Identify which cell holds the provided text, then report its (X, Y) central coordinate. 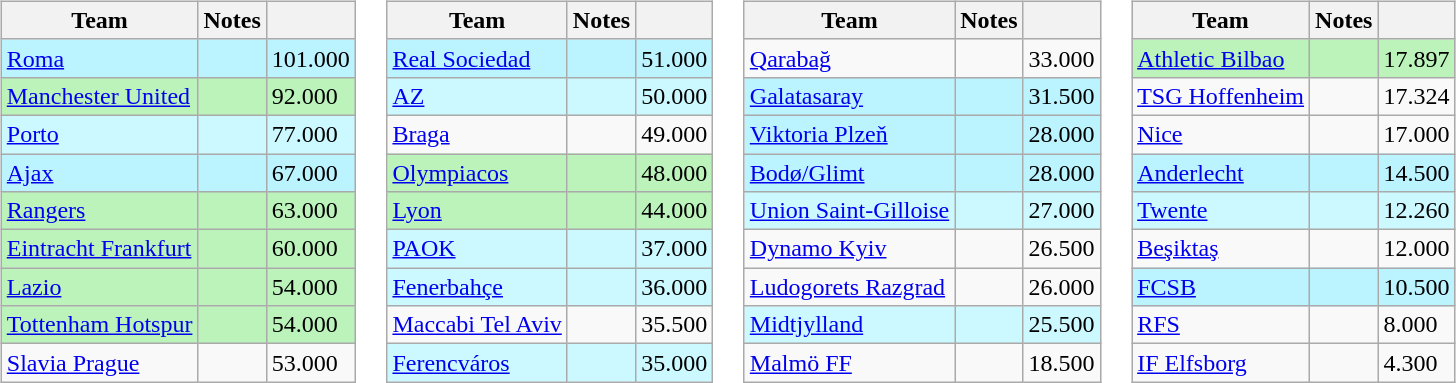
FCSB (1221, 287)
Midtjylland (849, 325)
Roma (100, 58)
Malmö FF (849, 363)
IF Elfsborg (1221, 363)
17.897 (1416, 58)
17.324 (1416, 96)
Union Saint-Gilloise (849, 211)
Lazio (100, 287)
36.000 (674, 287)
12.000 (1416, 249)
Athletic Bilbao (1221, 58)
Maccabi Tel Aviv (477, 325)
Olympiacos (477, 173)
77.000 (310, 134)
Real Sociedad (477, 58)
53.000 (310, 363)
Ferencváros (477, 363)
Ludogorets Razgrad (849, 287)
4.300 (1416, 363)
Porto (100, 134)
Ajax (100, 173)
Fenerbahçe (477, 287)
67.000 (310, 173)
17.000 (1416, 134)
31.500 (1062, 96)
AZ (477, 96)
51.000 (674, 58)
26.500 (1062, 249)
8.000 (1416, 325)
27.000 (1062, 211)
Dynamo Kyiv (849, 249)
Viktoria Plzeň (849, 134)
50.000 (674, 96)
25.500 (1062, 325)
Qarabağ (849, 58)
Anderlecht (1221, 173)
Galatasaray (849, 96)
48.000 (674, 173)
Beşiktaş (1221, 249)
12.260 (1416, 211)
Nice (1221, 134)
60.000 (310, 249)
63.000 (310, 211)
101.000 (310, 58)
Lyon (477, 211)
PAOK (477, 249)
Rangers (100, 211)
14.500 (1416, 173)
44.000 (674, 211)
33.000 (1062, 58)
10.500 (1416, 287)
37.000 (674, 249)
18.500 (1062, 363)
Bodø/Glimt (849, 173)
35.000 (674, 363)
35.500 (674, 325)
Twente (1221, 211)
Eintracht Frankfurt (100, 249)
Manchester United (100, 96)
92.000 (310, 96)
Braga (477, 134)
26.000 (1062, 287)
TSG Hoffenheim (1221, 96)
RFS (1221, 325)
49.000 (674, 134)
Slavia Prague (100, 363)
Tottenham Hotspur (100, 325)
